Extract the (X, Y) coordinate from the center of the cell holding the provided text.  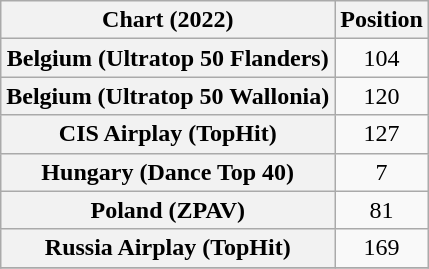
Chart (2022) (168, 20)
104 (382, 58)
169 (382, 248)
CIS Airplay (TopHit) (168, 134)
Russia Airplay (TopHit) (168, 248)
Position (382, 20)
81 (382, 210)
Poland (ZPAV) (168, 210)
Belgium (Ultratop 50 Flanders) (168, 58)
127 (382, 134)
Belgium (Ultratop 50 Wallonia) (168, 96)
Hungary (Dance Top 40) (168, 172)
7 (382, 172)
120 (382, 96)
